Extract the [x, y] coordinate from the center of the cell holding the provided text.  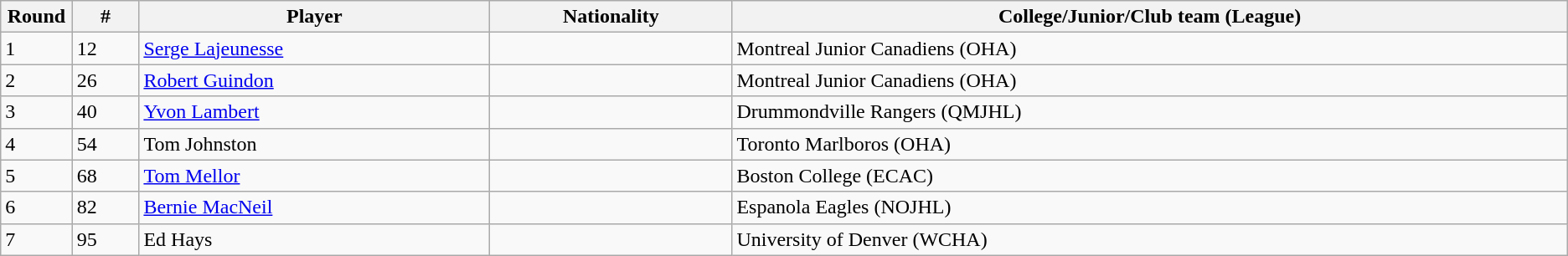
3 [37, 112]
# [106, 17]
95 [106, 239]
Drummondville Rangers (QMJHL) [1149, 112]
26 [106, 80]
40 [106, 112]
5 [37, 176]
6 [37, 207]
Espanola Eagles (NOJHL) [1149, 207]
Tom Johnston [315, 144]
Round [37, 17]
82 [106, 207]
Boston College (ECAC) [1149, 176]
1 [37, 49]
Bernie MacNeil [315, 207]
Player [315, 17]
Nationality [611, 17]
7 [37, 239]
54 [106, 144]
University of Denver (WCHA) [1149, 239]
68 [106, 176]
College/Junior/Club team (League) [1149, 17]
Yvon Lambert [315, 112]
Robert Guindon [315, 80]
12 [106, 49]
2 [37, 80]
Serge Lajeunesse [315, 49]
Tom Mellor [315, 176]
Toronto Marlboros (OHA) [1149, 144]
4 [37, 144]
Ed Hays [315, 239]
